Extract the (X, Y) coordinate from the center of the cell holding the provided text.  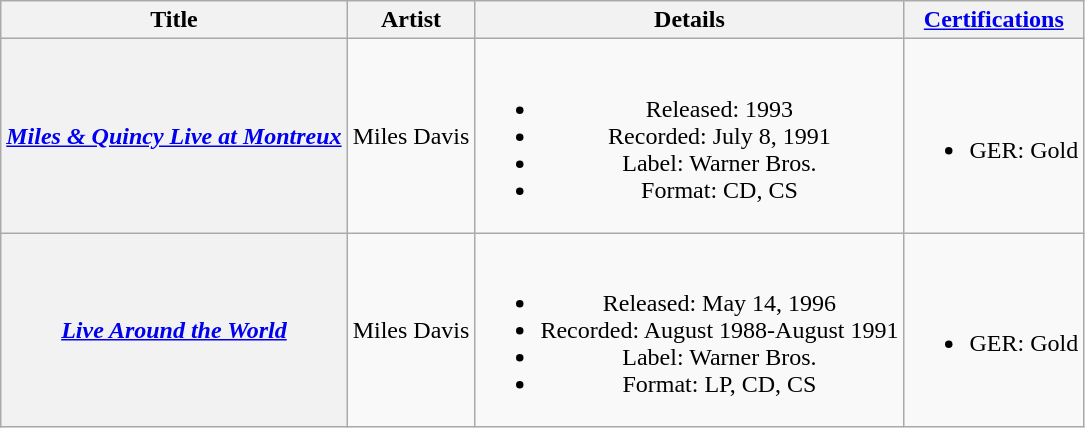
Released: 1993Recorded: July 8, 1991Label: Warner Bros.Format: CD, CS (690, 136)
Details (690, 20)
Released: May 14, 1996Recorded: August 1988-August 1991Label: Warner Bros.Format: LP, CD, CS (690, 330)
Certifications (994, 20)
Live Around the World (174, 330)
Title (174, 20)
Miles & Quincy Live at Montreux (174, 136)
Artist (411, 20)
